Output the [X, Y] coordinate of the center of the cell containing the given text.  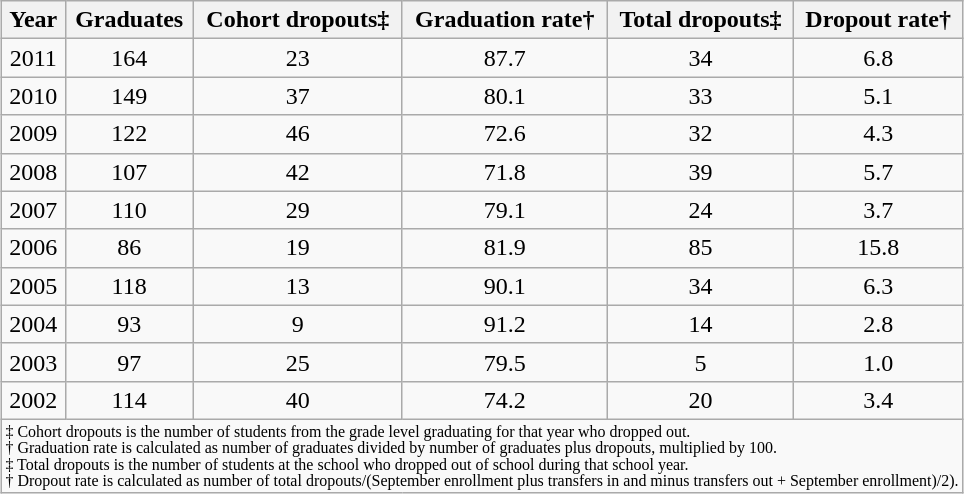
24 [700, 210]
71.8 [504, 172]
3.7 [878, 210]
122 [129, 134]
Cohort dropouts‡ [298, 20]
74.2 [504, 400]
Graduates [129, 20]
Year [33, 20]
5 [700, 362]
90.1 [504, 286]
79.1 [504, 210]
13 [298, 286]
37 [298, 96]
149 [129, 96]
1.0 [878, 362]
2003 [33, 362]
14 [700, 324]
110 [129, 210]
91.2 [504, 324]
2009 [33, 134]
2002 [33, 400]
2008 [33, 172]
80.1 [504, 96]
2010 [33, 96]
87.7 [504, 58]
2005 [33, 286]
114 [129, 400]
6.3 [878, 286]
20 [700, 400]
33 [700, 96]
72.6 [504, 134]
39 [700, 172]
46 [298, 134]
5.7 [878, 172]
32 [700, 134]
23 [298, 58]
6.8 [878, 58]
81.9 [504, 248]
93 [129, 324]
2011 [33, 58]
107 [129, 172]
164 [129, 58]
Total dropouts‡ [700, 20]
85 [700, 248]
29 [298, 210]
4.3 [878, 134]
25 [298, 362]
79.5 [504, 362]
2006 [33, 248]
40 [298, 400]
Graduation rate† [504, 20]
97 [129, 362]
3.4 [878, 400]
118 [129, 286]
42 [298, 172]
15.8 [878, 248]
19 [298, 248]
86 [129, 248]
2.8 [878, 324]
2007 [33, 210]
Dropout rate† [878, 20]
2004 [33, 324]
9 [298, 324]
5.1 [878, 96]
